Identify which cell holds the provided text, then report its (x, y) central coordinate. 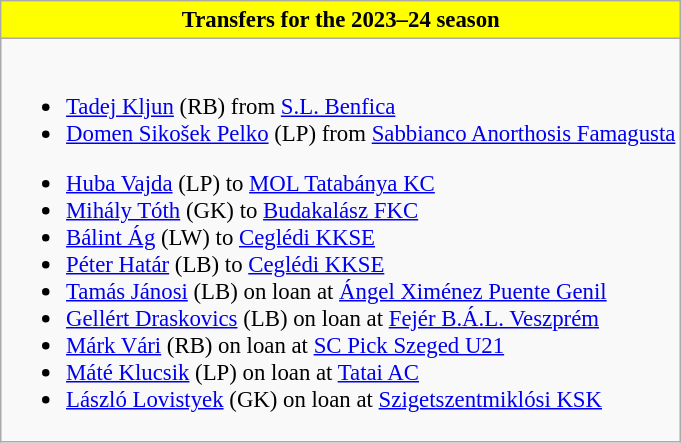
Transfers for the 2023–24 season (341, 20)
